Pinpoint the cell where the given text exists, returning its [x, y] midpoint coordinate. 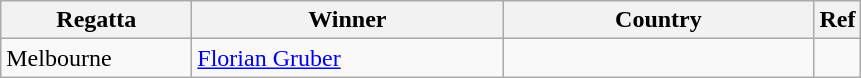
Ref [838, 20]
Regatta [96, 20]
Winner [348, 20]
Florian Gruber [348, 58]
Melbourne [96, 58]
Country [658, 20]
